Provide the (x, y) coordinate of the cell's center where the given text is located.  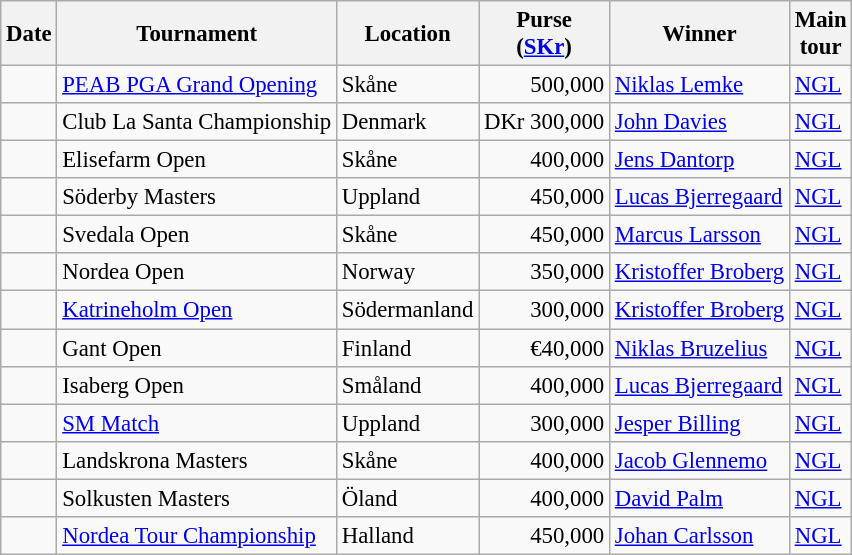
DKr 300,000 (544, 122)
Marcus Larsson (699, 235)
Purse(SKr) (544, 34)
Jesper Billing (699, 423)
€40,000 (544, 348)
Svedala Open (197, 235)
Solkusten Masters (197, 498)
Niklas Bruzelius (699, 348)
Södermanland (407, 310)
Nordea Open (197, 273)
Landskrona Masters (197, 460)
Elisefarm Open (197, 160)
David Palm (699, 498)
Winner (699, 34)
Finland (407, 348)
500,000 (544, 85)
Location (407, 34)
Gant Open (197, 348)
Date (29, 34)
Tournament (197, 34)
Isaberg Open (197, 385)
Jens Dantorp (699, 160)
Denmark (407, 122)
Öland (407, 498)
Katrineholm Open (197, 310)
Nordea Tour Championship (197, 536)
John Davies (699, 122)
Halland (407, 536)
Söderby Masters (197, 197)
Club La Santa Championship (197, 122)
Maintour (820, 34)
SM Match (197, 423)
PEAB PGA Grand Opening (197, 85)
Johan Carlsson (699, 536)
Småland (407, 385)
Jacob Glennemo (699, 460)
350,000 (544, 273)
Norway (407, 273)
Niklas Lemke (699, 85)
